Pinpoint the cell where the given text exists, returning its (x, y) midpoint coordinate. 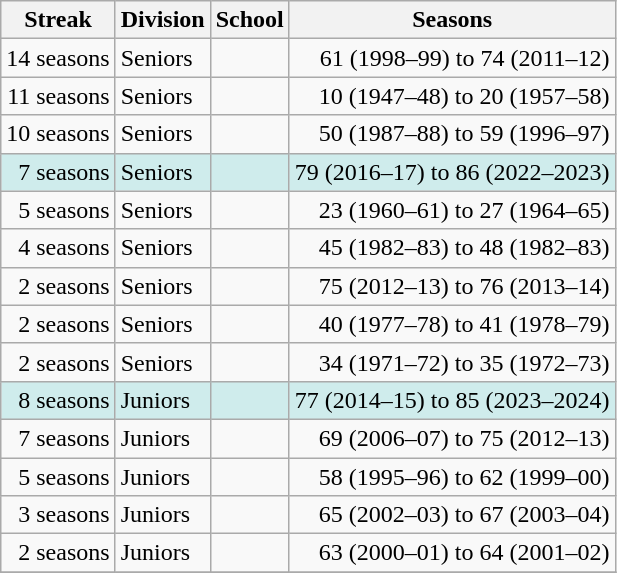
Division (162, 20)
77 (2014–15) to 85 (2023–2024) (452, 400)
Seasons (452, 20)
School (250, 20)
11 seasons (58, 96)
75 (2012–13) to 76 (2013–14) (452, 286)
10 (1947–48) to 20 (1957–58) (452, 96)
65 (2002–03) to 67 (2003–04) (452, 515)
61 (1998–99) to 74 (2011–12) (452, 58)
40 (1977–78) to 41 (1978–79) (452, 324)
14 seasons (58, 58)
Streak (58, 20)
69 (2006–07) to 75 (2012–13) (452, 438)
58 (1995–96) to 62 (1999–00) (452, 477)
23 (1960–61) to 27 (1964–65) (452, 210)
10 seasons (58, 134)
4 seasons (58, 248)
63 (2000–01) to 64 (2001–02) (452, 553)
45 (1982–83) to 48 (1982–83) (452, 248)
34 (1971–72) to 35 (1972–73) (452, 362)
50 (1987–88) to 59 (1996–97) (452, 134)
3 seasons (58, 515)
8 seasons (58, 400)
79 (2016–17) to 86 (2022–2023) (452, 172)
